Scan for the cell matching the given text and deliver its (x, y) coordinate at center. 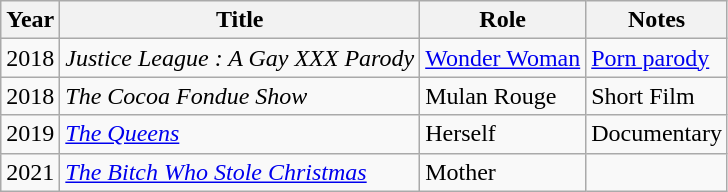
2021 (30, 172)
Year (30, 20)
2019 (30, 134)
Documentary (657, 134)
The Bitch Who Stole Christmas (240, 172)
Mulan Rouge (503, 96)
The Queens (240, 134)
Title (240, 20)
Wonder Woman (503, 58)
Herself (503, 134)
The Cocoa Fondue Show (240, 96)
Porn parody (657, 58)
Notes (657, 20)
Mother (503, 172)
Role (503, 20)
Justice League : A Gay XXX Parody (240, 58)
Short Film (657, 96)
